Scan for the cell matching the given text and deliver its (x, y) coordinate at center. 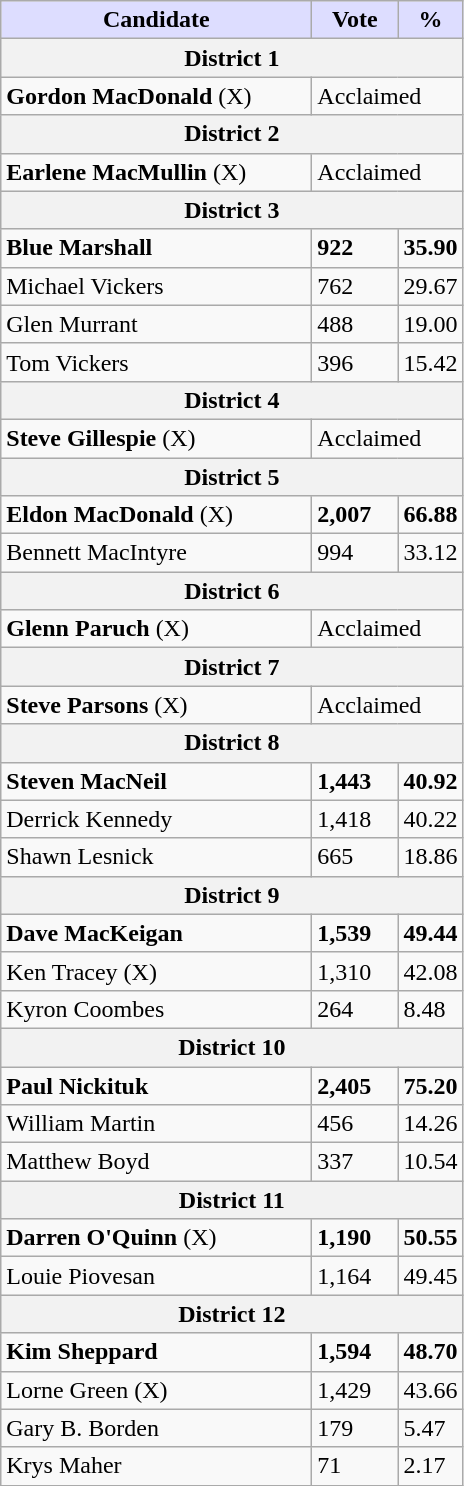
Lorne Green (X) (156, 1390)
49.45 (430, 1276)
40.22 (430, 819)
49.44 (430, 933)
Paul Nickituk (156, 1085)
75.20 (430, 1085)
40.92 (430, 781)
42.08 (430, 971)
District 4 (232, 400)
District 3 (232, 210)
Dave MacKeigan (156, 933)
Kim Sheppard (156, 1352)
179 (355, 1428)
District 11 (232, 1200)
Steve Gillespie (X) (156, 438)
337 (355, 1162)
18.86 (430, 857)
50.55 (430, 1238)
Bennett MacIntyre (156, 553)
35.90 (430, 248)
District 2 (232, 134)
43.66 (430, 1390)
1,443 (355, 781)
922 (355, 248)
Vote (355, 20)
5.47 (430, 1428)
Matthew Boyd (156, 1162)
Candidate (156, 20)
Ken Tracey (X) (156, 971)
1,539 (355, 933)
Louie Piovesan (156, 1276)
Derrick Kennedy (156, 819)
Tom Vickers (156, 362)
1,418 (355, 819)
264 (355, 1009)
1,310 (355, 971)
2.17 (430, 1466)
District 5 (232, 477)
Steven MacNeil (156, 781)
33.12 (430, 553)
Gary B. Borden (156, 1428)
1,164 (355, 1276)
19.00 (430, 324)
14.26 (430, 1124)
1,429 (355, 1390)
29.67 (430, 286)
Darren O'Quinn (X) (156, 1238)
66.88 (430, 515)
2,405 (355, 1085)
Michael Vickers (156, 286)
2,007 (355, 515)
15.42 (430, 362)
762 (355, 286)
District 6 (232, 591)
District 12 (232, 1314)
District 1 (232, 58)
1,594 (355, 1352)
10.54 (430, 1162)
Kyron Coombes (156, 1009)
Blue Marshall (156, 248)
48.70 (430, 1352)
1,190 (355, 1238)
Steve Parsons (X) (156, 705)
8.48 (430, 1009)
Gordon MacDonald (X) (156, 96)
Earlene MacMullin (X) (156, 172)
% (430, 20)
456 (355, 1124)
994 (355, 553)
Eldon MacDonald (X) (156, 515)
665 (355, 857)
Shawn Lesnick (156, 857)
Krys Maher (156, 1466)
396 (355, 362)
District 10 (232, 1047)
District 7 (232, 667)
Glenn Paruch (X) (156, 629)
71 (355, 1466)
William Martin (156, 1124)
Glen Murrant (156, 324)
District 8 (232, 743)
488 (355, 324)
District 9 (232, 895)
